From the cell containing the given text, extract its center point as [x, y] coordinate. 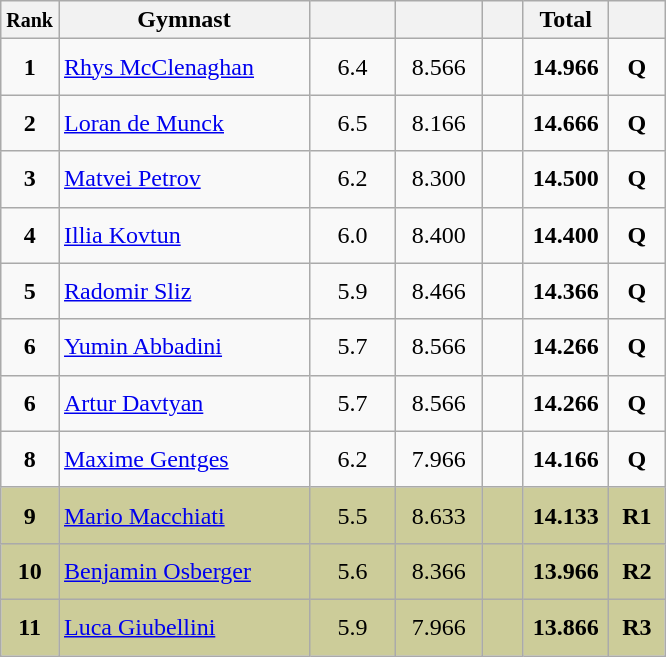
8.633 [439, 515]
8 [30, 459]
Matvei Petrov [184, 179]
14.666 [566, 123]
14.133 [566, 515]
Yumin Abbadini [184, 347]
14.166 [566, 459]
5.5 [353, 515]
Loran de Munck [184, 123]
Mario Macchiati [184, 515]
6.0 [353, 235]
9 [30, 515]
8.166 [439, 123]
5.6 [353, 571]
8.466 [439, 291]
3 [30, 179]
8.366 [439, 571]
1 [30, 67]
14.500 [566, 179]
11 [30, 627]
Illia Kovtun [184, 235]
Rhys McClenaghan [184, 67]
Maxime Gentges [184, 459]
Luca Giubellini [184, 627]
5 [30, 291]
4 [30, 235]
Radomir Sliz [184, 291]
R2 [637, 571]
13.966 [566, 571]
6.4 [353, 67]
14.966 [566, 67]
Benjamin Osberger [184, 571]
8.400 [439, 235]
6.5 [353, 123]
Rank [30, 20]
Gymnast [184, 20]
10 [30, 571]
Total [566, 20]
14.400 [566, 235]
Artur Davtyan [184, 403]
8.300 [439, 179]
13.866 [566, 627]
14.366 [566, 291]
R3 [637, 627]
2 [30, 123]
R1 [637, 515]
